Provide the [x, y] coordinate of the cell's center where the given text is located.  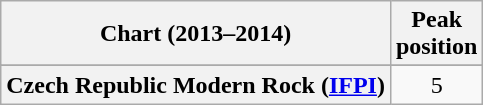
Peakposition [436, 34]
Chart (2013–2014) [196, 34]
5 [436, 85]
Czech Republic Modern Rock (IFPI) [196, 85]
